Pinpoint the cell where the given text exists, returning its (X, Y) midpoint coordinate. 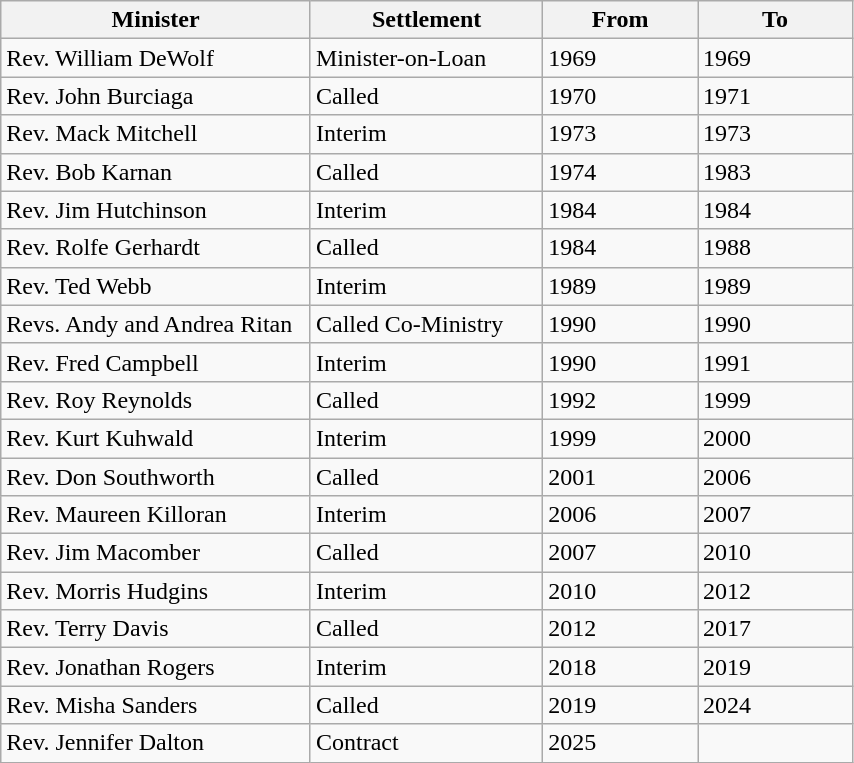
Rev. Morris Hudgins (156, 591)
2000 (776, 438)
Rev. Don Southworth (156, 477)
2017 (776, 629)
Rev. Mack Mitchell (156, 134)
Rev. Maureen Killoran (156, 515)
Rev. Jim Hutchinson (156, 210)
Settlement (426, 20)
Rev. Ted Webb (156, 286)
Rev. Rolfe Gerhardt (156, 248)
Revs. Andy and Andrea Ritan (156, 324)
Rev. Misha Sanders (156, 705)
Rev. Fred Campbell (156, 362)
1983 (776, 172)
Minister-on-Loan (426, 58)
Rev. Jennifer Dalton (156, 743)
From (620, 20)
1971 (776, 96)
Rev. Roy Reynolds (156, 400)
Rev. Bob Karnan (156, 172)
1970 (620, 96)
Called Co-Ministry (426, 324)
1974 (620, 172)
Rev. Kurt Kuhwald (156, 438)
Rev. John Burciaga (156, 96)
1991 (776, 362)
Minister (156, 20)
Rev. William DeWolf (156, 58)
1992 (620, 400)
Rev. Jim Macomber (156, 553)
Rev. Jonathan Rogers (156, 667)
2025 (620, 743)
1988 (776, 248)
2024 (776, 705)
2018 (620, 667)
2001 (620, 477)
To (776, 20)
Contract (426, 743)
Rev. Terry Davis (156, 629)
